Extract the [x, y] coordinate from the center of the cell holding the provided text.  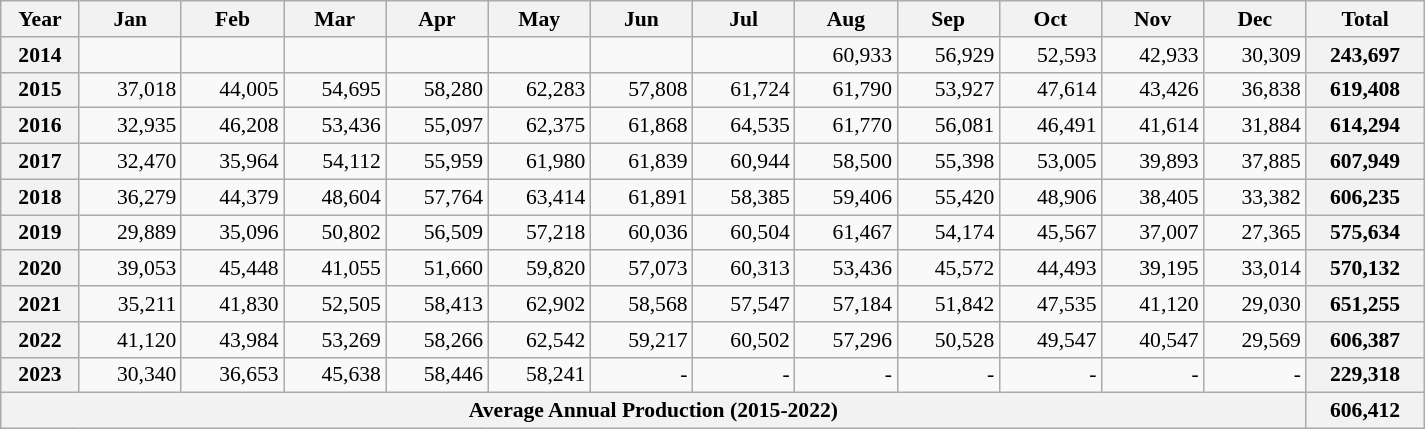
57,808 [641, 90]
2023 [40, 375]
62,283 [539, 90]
55,959 [437, 162]
Nov [1152, 19]
60,036 [641, 233]
36,838 [1255, 90]
40,547 [1152, 340]
Jun [641, 19]
243,697 [1365, 55]
60,944 [744, 162]
37,018 [130, 90]
60,933 [846, 55]
36,279 [130, 197]
May [539, 19]
44,005 [232, 90]
2015 [40, 90]
61,724 [744, 90]
2016 [40, 126]
58,385 [744, 197]
36,653 [232, 375]
56,929 [948, 55]
46,491 [1050, 126]
58,500 [846, 162]
61,790 [846, 90]
51,842 [948, 304]
45,448 [232, 269]
49,547 [1050, 340]
39,893 [1152, 162]
58,413 [437, 304]
41,055 [335, 269]
60,502 [744, 340]
Oct [1050, 19]
229,318 [1365, 375]
Total [1365, 19]
57,218 [539, 233]
606,387 [1365, 340]
29,030 [1255, 304]
Mar [335, 19]
53,927 [948, 90]
651,255 [1365, 304]
Apr [437, 19]
61,891 [641, 197]
58,280 [437, 90]
614,294 [1365, 126]
27,365 [1255, 233]
59,217 [641, 340]
Jan [130, 19]
32,470 [130, 162]
57,296 [846, 340]
37,885 [1255, 162]
48,906 [1050, 197]
59,820 [539, 269]
57,764 [437, 197]
48,604 [335, 197]
29,889 [130, 233]
50,802 [335, 233]
61,770 [846, 126]
35,096 [232, 233]
39,053 [130, 269]
Year [40, 19]
Feb [232, 19]
38,405 [1152, 197]
39,195 [1152, 269]
606,235 [1365, 197]
43,426 [1152, 90]
30,340 [130, 375]
58,568 [641, 304]
47,535 [1050, 304]
33,014 [1255, 269]
60,504 [744, 233]
57,547 [744, 304]
56,081 [948, 126]
Average Annual Production (2015-2022) [654, 411]
619,408 [1365, 90]
61,467 [846, 233]
37,007 [1152, 233]
55,420 [948, 197]
53,005 [1050, 162]
57,073 [641, 269]
54,112 [335, 162]
Dec [1255, 19]
58,266 [437, 340]
62,542 [539, 340]
56,509 [437, 233]
606,412 [1365, 411]
55,097 [437, 126]
29,569 [1255, 340]
52,505 [335, 304]
47,614 [1050, 90]
45,567 [1050, 233]
46,208 [232, 126]
51,660 [437, 269]
2014 [40, 55]
2020 [40, 269]
2022 [40, 340]
2017 [40, 162]
61,980 [539, 162]
58,241 [539, 375]
43,984 [232, 340]
Jul [744, 19]
54,695 [335, 90]
57,184 [846, 304]
63,414 [539, 197]
Aug [846, 19]
64,535 [744, 126]
35,964 [232, 162]
570,132 [1365, 269]
42,933 [1152, 55]
44,493 [1050, 269]
60,313 [744, 269]
35,211 [130, 304]
41,830 [232, 304]
45,638 [335, 375]
61,839 [641, 162]
45,572 [948, 269]
59,406 [846, 197]
Sep [948, 19]
54,174 [948, 233]
2019 [40, 233]
55,398 [948, 162]
44,379 [232, 197]
607,949 [1365, 162]
2021 [40, 304]
31,884 [1255, 126]
2018 [40, 197]
53,269 [335, 340]
30,309 [1255, 55]
33,382 [1255, 197]
575,634 [1365, 233]
62,902 [539, 304]
58,446 [437, 375]
50,528 [948, 340]
52,593 [1050, 55]
62,375 [539, 126]
41,614 [1152, 126]
61,868 [641, 126]
32,935 [130, 126]
